Locate the cell with the specified text and output its (X, Y) center coordinate. 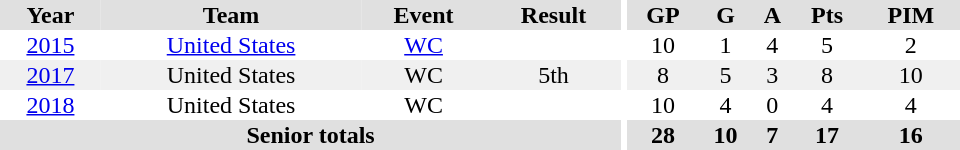
GP (663, 15)
PIM (911, 15)
Event (424, 15)
7 (772, 135)
A (772, 15)
2 (911, 45)
2017 (50, 75)
0 (772, 105)
3 (772, 75)
17 (826, 135)
Year (50, 15)
G (726, 15)
Senior totals (310, 135)
2015 (50, 45)
Pts (826, 15)
5th (554, 75)
16 (911, 135)
1 (726, 45)
2018 (50, 105)
Team (231, 15)
Result (554, 15)
28 (663, 135)
